Search for the cell housing the specified text and yield its [X, Y] center coordinate. 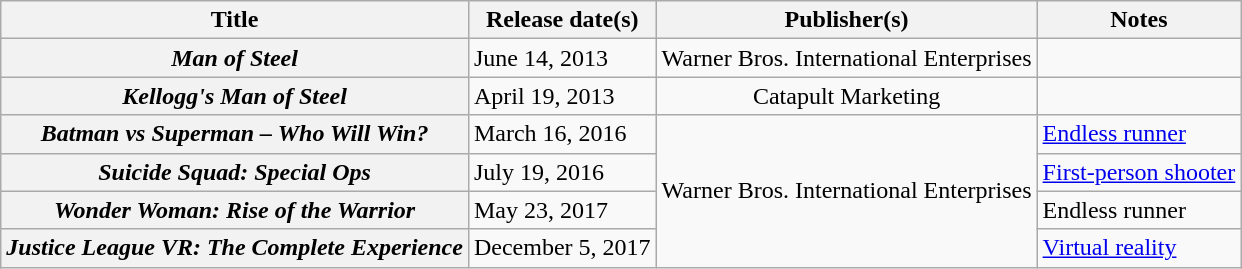
May 23, 2017 [562, 210]
Wonder Woman: Rise of the Warrior [235, 210]
June 14, 2013 [562, 58]
Kellogg's Man of Steel [235, 96]
Release date(s) [562, 20]
Notes [1139, 20]
Title [235, 20]
Batman vs Superman – Who Will Win? [235, 134]
March 16, 2016 [562, 134]
Man of Steel [235, 58]
Justice League VR: The Complete Experience [235, 248]
First-person shooter [1139, 172]
July 19, 2016 [562, 172]
Catapult Marketing [846, 96]
Virtual reality [1139, 248]
Suicide Squad: Special Ops [235, 172]
December 5, 2017 [562, 248]
Publisher(s) [846, 20]
April 19, 2013 [562, 96]
